Pinpoint the cell where the given text exists, returning its [X, Y] midpoint coordinate. 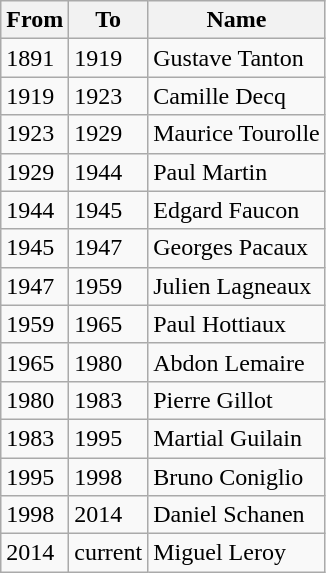
Julien Lagneaux [237, 286]
Paul Martin [237, 172]
Pierre Gillot [237, 400]
Georges Pacaux [237, 248]
Daniel Schanen [237, 515]
Camille Decq [237, 96]
Edgard Faucon [237, 210]
current [108, 553]
Name [237, 20]
Maurice Tourolle [237, 134]
Martial Guilain [237, 438]
1891 [35, 58]
Abdon Lemaire [237, 362]
Gustave Tanton [237, 58]
From [35, 20]
Bruno Coniglio [237, 477]
Miguel Leroy [237, 553]
To [108, 20]
Paul Hottiaux [237, 324]
